Return the [x, y] coordinate for the center point of the cell that contains the specified text.  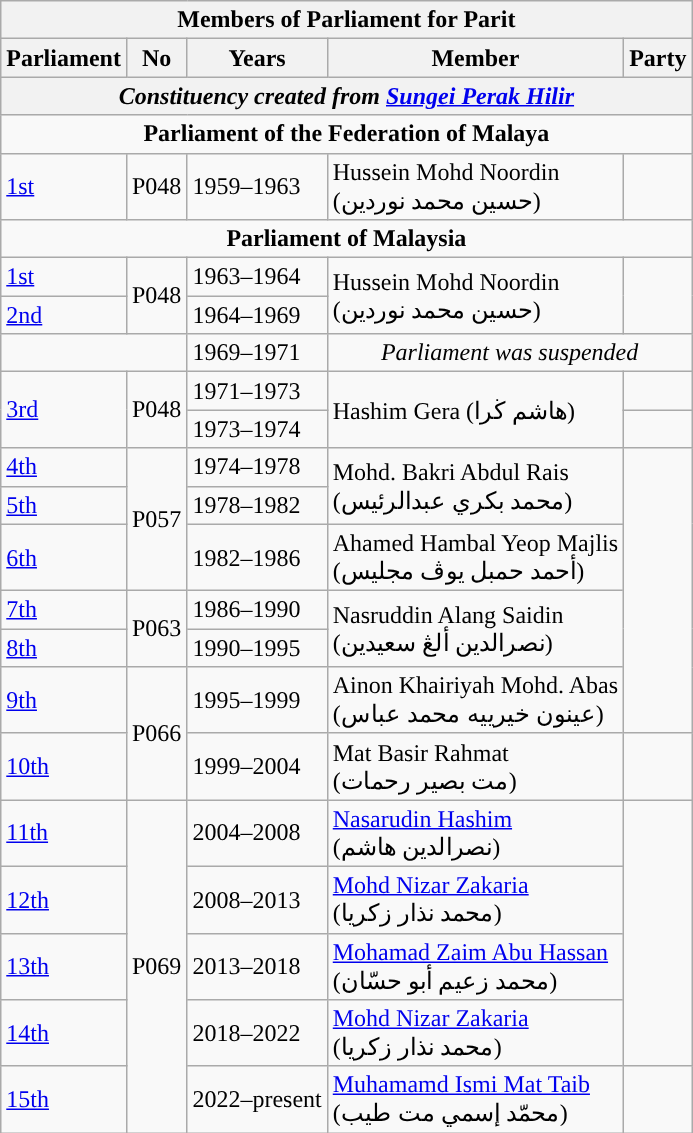
Muhamamd Ismi Mat Taib (محمّد إسمي مت طيب) [475, 1100]
Nasruddin Alang Saidin (نصرالدين ألڠ سعيدين) [475, 629]
Mohd. Bakri Abdul Rais (محمد بكري عبدالرئيس) [475, 486]
Years [257, 58]
1982–1986 [257, 558]
1999–2004 [257, 766]
Hashim Gera (هاشم ڬرا) [475, 410]
Parliament [64, 58]
4th [64, 467]
9th [64, 700]
Parliament of Malaysia [346, 239]
1969–1971 [257, 353]
5th [64, 505]
Member [475, 58]
1963–1964 [257, 277]
1990–1995 [257, 648]
P069 [156, 966]
12th [64, 900]
10th [64, 766]
2008–2013 [257, 900]
7th [64, 610]
1974–1978 [257, 467]
2018–2022 [257, 1034]
1959–1963 [257, 186]
Mohamad Zaim Abu Hassan (محمد زعيم أبو حسّان) [475, 966]
Members of Parliament for Parit [346, 20]
2nd [64, 315]
1973–1974 [257, 429]
1986–1990 [257, 610]
P057 [156, 520]
14th [64, 1034]
11th [64, 834]
1964–1969 [257, 315]
13th [64, 966]
Ahamed Hambal Yeop Majlis (أحمد حمبل يوڤ مجليس) [475, 558]
2022–present [257, 1100]
1995–1999 [257, 700]
15th [64, 1100]
1978–1982 [257, 505]
3rd [64, 410]
Parliament of the Federation of Malaya [346, 134]
Party [658, 58]
2004–2008 [257, 834]
P063 [156, 629]
8th [64, 648]
6th [64, 558]
P066 [156, 734]
Parliament was suspended [510, 353]
Mat Basir Rahmat (مت بصير رحمات) [475, 766]
Ainon Khairiyah Mohd. Abas (عينون خيرييه محمد عباس) [475, 700]
Nasarudin Hashim (نصرالدين هاشم) [475, 834]
Constituency created from Sungei Perak Hilir [346, 96]
2013–2018 [257, 966]
No [156, 58]
1971–1973 [257, 391]
